Find where the given text appears and provide that cell's center as [X, Y] coordinate. 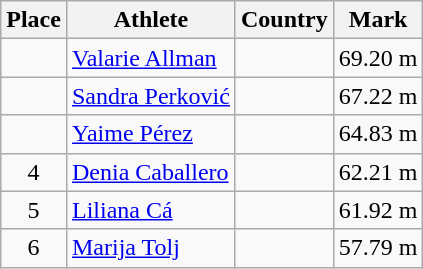
61.92 m [378, 210]
4 [34, 172]
Athlete [150, 20]
62.21 m [378, 172]
Mark [378, 20]
Place [34, 20]
67.22 m [378, 96]
Valarie Allman [150, 58]
57.79 m [378, 248]
Liliana Cá [150, 210]
Sandra Perković [150, 96]
5 [34, 210]
64.83 m [378, 134]
Yaime Pérez [150, 134]
6 [34, 248]
Marija Tolj [150, 248]
69.20 m [378, 58]
Denia Caballero [150, 172]
Country [284, 20]
